Capture the cell that displays the provided text and extract its (x, y) central coordinate. 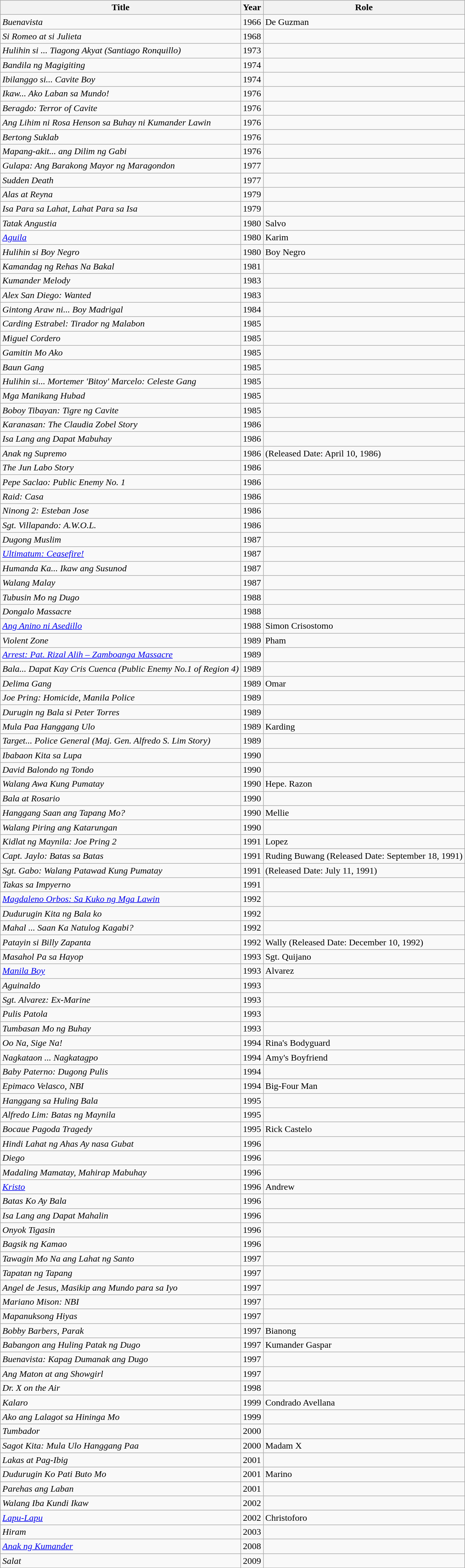
Hanggang sa Huling Bala (121, 1101)
Role (364, 8)
Hulihin si ... Tiagong Akyat (Santiago Ronquillo) (121, 51)
Tumbasan Mo ng Buhay (121, 1028)
Pepe Saclao: Public Enemy No. 1 (121, 482)
Baun Gang (121, 367)
Aguila (121, 238)
Kidlat ng Maynila: Joe Pring 2 (121, 841)
Madaling Mamatay, Mahirap Mabuhay (121, 1172)
Durugin ng Bala si Peter Torres (121, 712)
Ang Lihim ni Rosa Henson sa Buhay ni Kumander Lawin (121, 122)
1966 (252, 22)
Capt. Jaylo: Batas sa Batas (121, 856)
Ruding Buwang (Released Date: September 18, 1991) (364, 856)
Andrew (364, 1187)
Nagkataon ... Nagkatagpo (121, 1057)
Salvo (364, 223)
Alfredo Lim: Batas ng Maynila (121, 1115)
1968 (252, 36)
Salat (121, 1561)
2009 (252, 1561)
Kalaro (121, 1403)
Sgt. Quijano (364, 957)
David Balondo ng Tondo (121, 770)
Bocaue Pagoda Tragedy (121, 1129)
Big-Four Man (364, 1086)
Masahol Pa sa Hayop (121, 957)
Pham (364, 640)
Tubusin Mo ng Dugo (121, 597)
Tumbador (121, 1431)
Mellie (364, 813)
Wally (Released Date: December 10, 1992) (364, 942)
Delima Gang (121, 683)
Joe Pring: Homicide, Manila Police (121, 698)
Omar (364, 683)
Kristo (121, 1187)
Alas at Reyna (121, 195)
Karanasan: The Claudia Zobel Story (121, 425)
Hanggang Saan ang Tapang Mo? (121, 813)
Isa Lang ang Dapat Mahalin (121, 1215)
Dugong Muslim (121, 540)
Isa Para sa Lahat, Lahat Para sa Isa (121, 209)
Amy's Boyfriend (364, 1057)
Bobby Barbers, Parak (121, 1330)
Parehas ang Laban (121, 1489)
Isa Lang ang Dapat Mabuhay (121, 439)
Lakas at Pag-Ibig (121, 1460)
Mapang-akit... ang Dilim ng Gabi (121, 151)
Onyok Tigasin (121, 1230)
(Released Date: July 11, 1991) (364, 870)
Hulihin si... Mortemer 'Bitoy' Marcelo: Celeste Gang (121, 381)
Kumander Gaspar (364, 1345)
Mga Manikang Hubad (121, 396)
1981 (252, 266)
Tawagin Mo Na ang Lahat ng Santo (121, 1259)
Kumander Melody (121, 281)
Sgt. Villapando: A.W.O.L. (121, 525)
Pulis Patola (121, 1014)
Diego (121, 1158)
Bala... Dapat Kay Cris Cuenca (Public Enemy No.1 of Region 4) (121, 669)
Babangon ang Huling Patak ng Dugo (121, 1345)
Walang Awa Kung Pumatay (121, 784)
Mapanuksong Hiyas (121, 1316)
Walang Piring ang Katarungan (121, 827)
(Released Date: April 10, 1986) (364, 453)
Si Romeo at si Julieta (121, 36)
Lopez (364, 841)
Bala at Rosario (121, 798)
Sudden Death (121, 180)
Boy Negro (364, 252)
Christoforo (364, 1517)
Mariano Mison: NBI (121, 1302)
Lapu-Lapu (121, 1517)
1973 (252, 51)
Walang Malay (121, 583)
Anak ng Kumander (121, 1546)
Carding Estrabel: Tirador ng Malabon (121, 324)
Target... Police General (Maj. Gen. Alfredo S. Lim Story) (121, 741)
The Jun Labo Story (121, 468)
Tapatan ng Tapang (121, 1273)
Batas Ko Ay Bala (121, 1201)
Ang Maton at ang Showgirl (121, 1374)
2008 (252, 1546)
Mula Paa Hanggang Ulo (121, 727)
De Guzman (364, 22)
Takas sa Impyerno (121, 885)
Hulihin si Boy Negro (121, 252)
Angel de Jesus, Masikip ang Mundo para sa Iyo (121, 1287)
Simon Crisostomo (364, 626)
Miguel Cordero (121, 338)
Rick Castelo (364, 1129)
Bagsik ng Kamao (121, 1244)
1998 (252, 1388)
Oo Na, Sige Na! (121, 1043)
Violent Zone (121, 640)
Anak ng Supremo (121, 453)
Mahal ... Saan Ka Natulog Kagabi? (121, 928)
Sgt. Gabo: Walang Patawad Kung Pumatay (121, 870)
Ibilanggo si... Cavite Boy (121, 79)
Karding (364, 727)
Manila Boy (121, 971)
Alvarez (364, 971)
Alex San Diego: Wanted (121, 295)
Hiram (121, 1532)
Kamandag ng Rehas Na Bakal (121, 266)
Marino (364, 1474)
Ikaw... Ako Laban sa Mundo! (121, 94)
Condrado Avellana (364, 1403)
Epimaco Velasco, NBI (121, 1086)
Dudurugin Kita ng Bala ko (121, 914)
Aguinaldo (121, 985)
Buenavista: Kapag Dumanak ang Dugo (121, 1359)
Hepe. Razon (364, 784)
Beragdo: Terror of Cavite (121, 108)
Buenavista (121, 22)
Ultimatum: Ceasefire! (121, 554)
Gintong Araw ni... Boy Madrigal (121, 309)
Ninong 2: Esteban Jose (121, 511)
Ako ang Lalagot sa Hininga Mo (121, 1417)
2003 (252, 1532)
Gulapa: Ang Barakong Mayor ng Maragondon (121, 165)
Sagot Kita: Mula Ulo Hanggang Paa (121, 1446)
Dudurugin Ko Pati Buto Mo (121, 1474)
Walang Iba Kundi Ikaw (121, 1503)
Ang Anino ni Asedillo (121, 626)
Baby Paterno: Dugong Pulis (121, 1072)
Tatak Angustia (121, 223)
Bandila ng Magigiting (121, 65)
Madam X (364, 1446)
Rina's Bodyguard (364, 1043)
Title (121, 8)
Patayin si Billy Zapanta (121, 942)
Year (252, 8)
Bertong Suklab (121, 137)
Hindi Lahat ng Ahas Ay nasa Gubat (121, 1144)
1984 (252, 309)
Gamitin Mo Ako (121, 353)
Bianong (364, 1330)
Arrest: Pat. Rizal Alih – Zamboanga Massacre (121, 655)
Karim (364, 238)
Dongalo Massacre (121, 611)
Magdaleno Orbos: Sa Kuko ng Mga Lawin (121, 899)
Humanda Ka... Ikaw ang Susunod (121, 568)
Boboy Tibayan: Tigre ng Cavite (121, 410)
Raid: Casa (121, 496)
Dr. X on the Air (121, 1388)
Ibabaon Kita sa Lupa (121, 755)
Sgt. Alvarez: Ex-Marine (121, 1000)
